Return [x, y] of the center of cell containing provided text 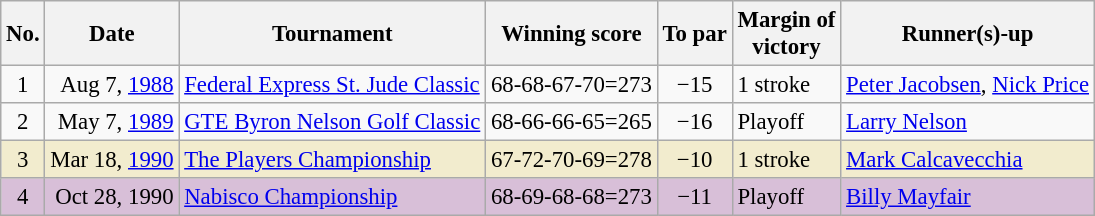
67-72-70-69=278 [572, 160]
Runner(s)-up [968, 34]
68-68-67-70=273 [572, 85]
Billy Mayfair [968, 197]
−10 [694, 160]
No. [23, 34]
Winning score [572, 34]
3 [23, 160]
68-66-66-65=265 [572, 122]
1 [23, 85]
2 [23, 122]
Mar 18, 1990 [112, 160]
The Players Championship [332, 160]
−15 [694, 85]
Mark Calcavecchia [968, 160]
−11 [694, 197]
Date [112, 34]
May 7, 1989 [112, 122]
Nabisco Championship [332, 197]
Peter Jacobsen, Nick Price [968, 85]
68-69-68-68=273 [572, 197]
Tournament [332, 34]
−16 [694, 122]
Margin ofvictory [786, 34]
To par [694, 34]
Federal Express St. Jude Classic [332, 85]
Oct 28, 1990 [112, 197]
4 [23, 197]
GTE Byron Nelson Golf Classic [332, 122]
Larry Nelson [968, 122]
Aug 7, 1988 [112, 85]
